Provide the (x, y) coordinate of the cell's center where the given text is located.  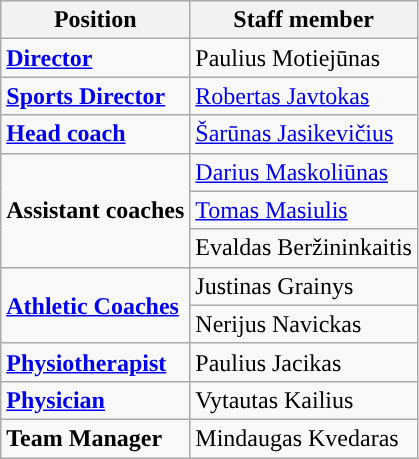
Paulius Jacikas (304, 362)
Physician (96, 400)
Assistant coaches (96, 210)
Director (96, 58)
Head coach (96, 134)
Evaldas Beržininkaitis (304, 248)
Robertas Javtokas (304, 96)
Darius Maskoliūnas (304, 172)
Justinas Grainys (304, 286)
Vytautas Kailius (304, 400)
Tomas Masiulis (304, 210)
Position (96, 20)
Staff member (304, 20)
Athletic Coaches (96, 305)
Sports Director (96, 96)
Physiotherapist (96, 362)
Paulius Motiejūnas (304, 58)
Mindaugas Kvedaras (304, 438)
Team Manager (96, 438)
Šarūnas Jasikevičius (304, 134)
Nerijus Navickas (304, 324)
